Search for the cell housing the specified text and yield its (X, Y) center coordinate. 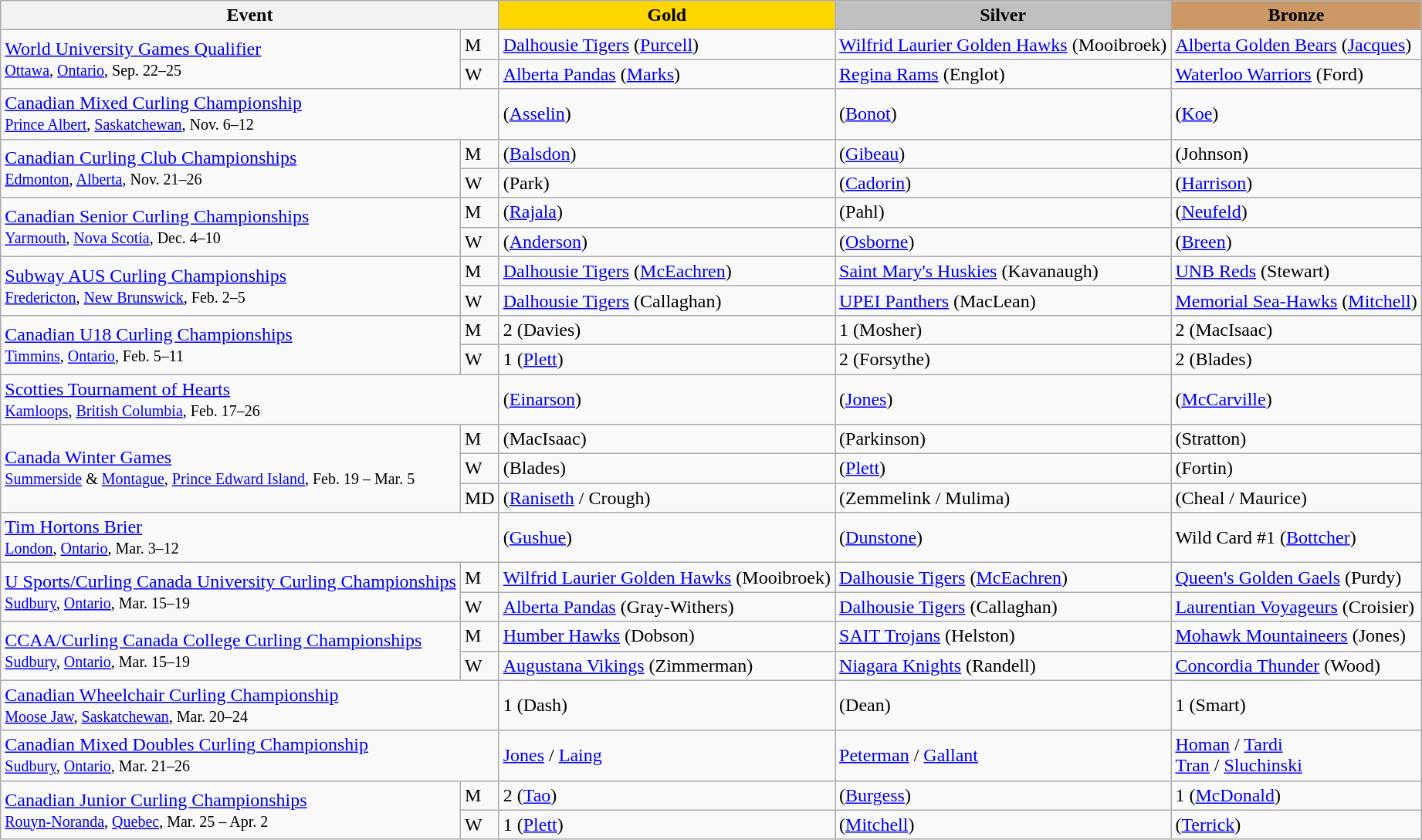
Regina Rams (Englot) (1004, 74)
(Stratton) (1296, 439)
Silver (1004, 15)
UPEI Panthers (MacLean) (1004, 300)
(Gibeau) (1004, 154)
2 (Forsythe) (1004, 359)
(Osborne) (1004, 242)
Dalhousie Tigers (Purcell) (667, 45)
(MacIsaac) (667, 439)
(Dunstone) (1004, 537)
Saint Mary's Huskies (Kavanaugh) (1004, 271)
Canadian Curling Club Championships Edmonton, Alberta, Nov. 21–26 (231, 168)
2 (Davies) (667, 330)
U Sports/Curling Canada University Curling Championships Sudbury, Ontario, Mar. 15–19 (231, 592)
Bronze (1296, 15)
(Pahl) (1004, 212)
(Breen) (1296, 242)
Mohawk Mountaineers (Jones) (1296, 636)
Canadian Mixed Curling Championship Prince Albert, Saskatchewan, Nov. 6–12 (250, 114)
(Asselin) (667, 114)
(Neufeld) (1296, 212)
(Cheal / Maurice) (1296, 498)
(Jones) (1004, 398)
(Johnson) (1296, 154)
Laurentian Voyageurs (Croisier) (1296, 607)
Jones / Laing (667, 755)
(Rajala) (667, 212)
2 (Tao) (667, 795)
(Burgess) (1004, 795)
(Raniseth / Crough) (667, 498)
1 (Mosher) (1004, 330)
(Terrick) (1296, 825)
(Balsdon) (667, 154)
Homan / Tardi Tran / Sluchinski (1296, 755)
Niagara Knights (Randell) (1004, 666)
Wild Card #1 (Bottcher) (1296, 537)
CCAA/Curling Canada College Curling Championships Sudbury, Ontario, Mar. 15–19 (231, 651)
1 (Smart) (1296, 706)
Concordia Thunder (Wood) (1296, 666)
Canadian U18 Curling Championships Timmins, Ontario, Feb. 5–11 (231, 344)
(Anderson) (667, 242)
(Dean) (1004, 706)
(Koe) (1296, 114)
(McCarville) (1296, 398)
Queen's Golden Gaels (Purdy) (1296, 577)
Alberta Pandas (Gray-Withers) (667, 607)
SAIT Trojans (Helston) (1004, 636)
2 (MacIsaac) (1296, 330)
(Park) (667, 183)
(Einarson) (667, 398)
Event (250, 15)
(Zemmelink / Mulima) (1004, 498)
(Bonot) (1004, 114)
Subway AUS Curling Championships Fredericton, New Brunswick, Feb. 2–5 (231, 286)
(Blades) (667, 469)
(Mitchell) (1004, 825)
(Gushue) (667, 537)
Gold (667, 15)
World University Games Qualifier Ottawa, Ontario, Sep. 22–25 (231, 59)
(Harrison) (1296, 183)
Alberta Golden Bears (Jacques) (1296, 45)
Canada Winter Games Summerside & Montague, Prince Edward Island, Feb. 19 – Mar. 5 (231, 469)
Augustana Vikings (Zimmerman) (667, 666)
(Fortin) (1296, 469)
Alberta Pandas (Marks) (667, 74)
Tim Hortons Brier London, Ontario, Mar. 3–12 (250, 537)
Canadian Mixed Doubles Curling Championship Sudbury, Ontario, Mar. 21–26 (250, 755)
MD (479, 498)
UNB Reds (Stewart) (1296, 271)
Canadian Junior Curling Championships Rouyn-Noranda, Quebec, Mar. 25 – Apr. 2 (231, 810)
Canadian Wheelchair Curling Championship Moose Jaw, Saskatchewan, Mar. 20–24 (250, 706)
Waterloo Warriors (Ford) (1296, 74)
Scotties Tournament of Hearts Kamloops, British Columbia, Feb. 17–26 (250, 398)
1 (Dash) (667, 706)
(Cadorin) (1004, 183)
2 (Blades) (1296, 359)
Humber Hawks (Dobson) (667, 636)
1 (McDonald) (1296, 795)
(Plett) (1004, 469)
Peterman / Gallant (1004, 755)
(Parkinson) (1004, 439)
Memorial Sea-Hawks (Mitchell) (1296, 300)
Canadian Senior Curling Championships Yarmouth, Nova Scotia, Dec. 4–10 (231, 227)
